For the text-containing cell, return its midpoint in (X, Y) coordinate format. 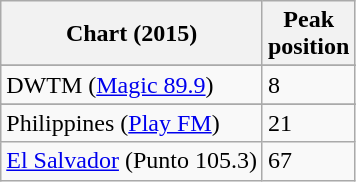
21 (308, 123)
8 (308, 85)
67 (308, 161)
Chart (2015) (132, 34)
Philippines (Play FM) (132, 123)
DWTM (Magic 89.9) (132, 85)
El Salvador (Punto 105.3) (132, 161)
Peakposition (308, 34)
